From the cell containing the given text, extract its center point as [x, y] coordinate. 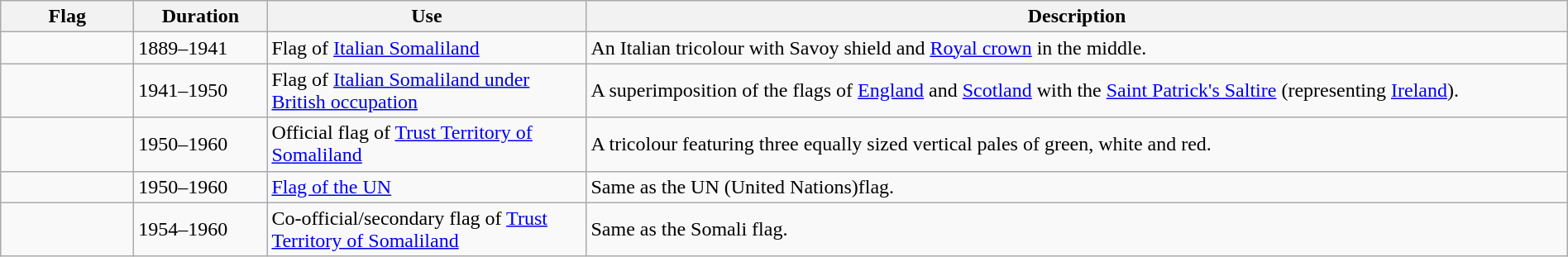
Same as the UN (United Nations)flag. [1077, 187]
1954–1960 [200, 230]
Flag of the UN [427, 187]
Description [1077, 17]
A superimposition of the flags of England and Scotland with the Saint Patrick's Saltire (representing Ireland). [1077, 91]
Duration [200, 17]
Official flag of Trust Territory of Somaliland [427, 144]
1941–1950 [200, 91]
Same as the Somali flag. [1077, 230]
An Italian tricolour with Savoy shield and Royal crown in the middle. [1077, 48]
A tricolour featuring three equally sized vertical pales of green, white and red. [1077, 144]
Flag [68, 17]
Use [427, 17]
Co-official/secondary flag of Trust Territory of Somaliland [427, 230]
Flag of Italian Somaliland under British occupation [427, 91]
Flag of Italian Somaliland [427, 48]
1889–1941 [200, 48]
